Return the [x, y] coordinate for the center point of the cell that contains the specified text.  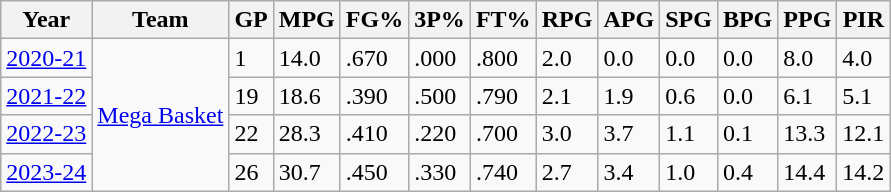
5.1 [864, 96]
22 [251, 134]
1 [251, 58]
3.0 [567, 134]
3.4 [629, 172]
2020-21 [46, 58]
.670 [374, 58]
.790 [503, 96]
.500 [440, 96]
FG% [374, 20]
14.0 [306, 58]
1.9 [629, 96]
18.6 [306, 96]
28.3 [306, 134]
FT% [503, 20]
0.1 [747, 134]
6.1 [808, 96]
RPG [567, 20]
4.0 [864, 58]
APG [629, 20]
PIR [864, 20]
1.0 [689, 172]
30.7 [306, 172]
GP [251, 20]
Team [160, 20]
26 [251, 172]
.330 [440, 172]
PPG [808, 20]
0.4 [747, 172]
.220 [440, 134]
2021-22 [46, 96]
3P% [440, 20]
2.1 [567, 96]
2022-23 [46, 134]
14.4 [808, 172]
.390 [374, 96]
MPG [306, 20]
1.1 [689, 134]
8.0 [808, 58]
Year [46, 20]
19 [251, 96]
2023-24 [46, 172]
12.1 [864, 134]
SPG [689, 20]
.410 [374, 134]
3.7 [629, 134]
.700 [503, 134]
13.3 [808, 134]
.450 [374, 172]
.000 [440, 58]
2.0 [567, 58]
14.2 [864, 172]
2.7 [567, 172]
0.6 [689, 96]
.740 [503, 172]
Mega Basket [160, 115]
BPG [747, 20]
.800 [503, 58]
